Output the [X, Y] coordinate of the center of the cell containing the given text.  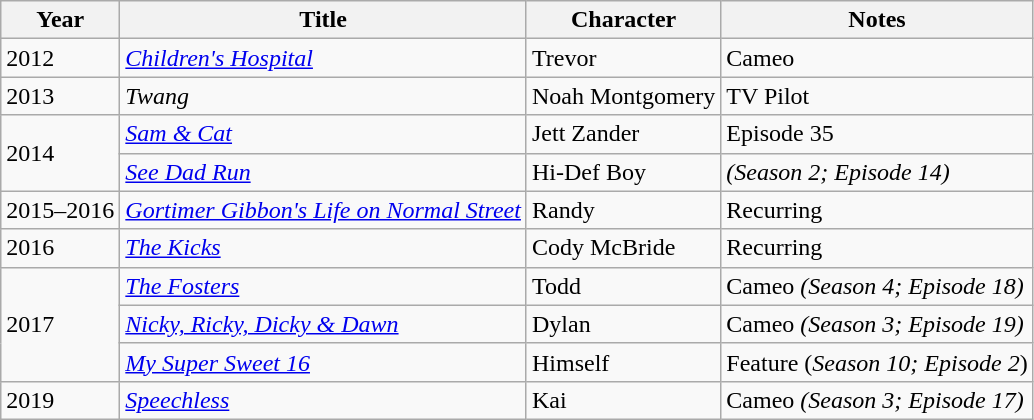
2014 [60, 153]
Sam & Cat [324, 134]
Children's Hospital [324, 58]
Hi-Def Boy [623, 172]
The Kicks [324, 248]
The Fosters [324, 286]
2013 [60, 96]
TV Pilot [877, 96]
See Dad Run [324, 172]
Randy [623, 210]
My Super Sweet 16 [324, 362]
Cody McBride [623, 248]
Todd [623, 286]
2019 [60, 400]
Cameo (Season 4; Episode 18) [877, 286]
2017 [60, 324]
Notes [877, 20]
2016 [60, 248]
2012 [60, 58]
Character [623, 20]
Trevor [623, 58]
Cameo (Season 3; Episode 17) [877, 400]
Jett Zander [623, 134]
(Season 2; Episode 14) [877, 172]
Episode 35 [877, 134]
Kai [623, 400]
Nicky, Ricky, Dicky & Dawn [324, 324]
Cameo [877, 58]
Year [60, 20]
Cameo (Season 3; Episode 19) [877, 324]
Noah Montgomery [623, 96]
Feature (Season 10; Episode 2) [877, 362]
Gortimer Gibbon's Life on Normal Street [324, 210]
Title [324, 20]
Himself [623, 362]
Twang [324, 96]
Dylan [623, 324]
Speechless [324, 400]
2015–2016 [60, 210]
